Detect which cell encompasses the target text, then output its (x, y) center coordinate. 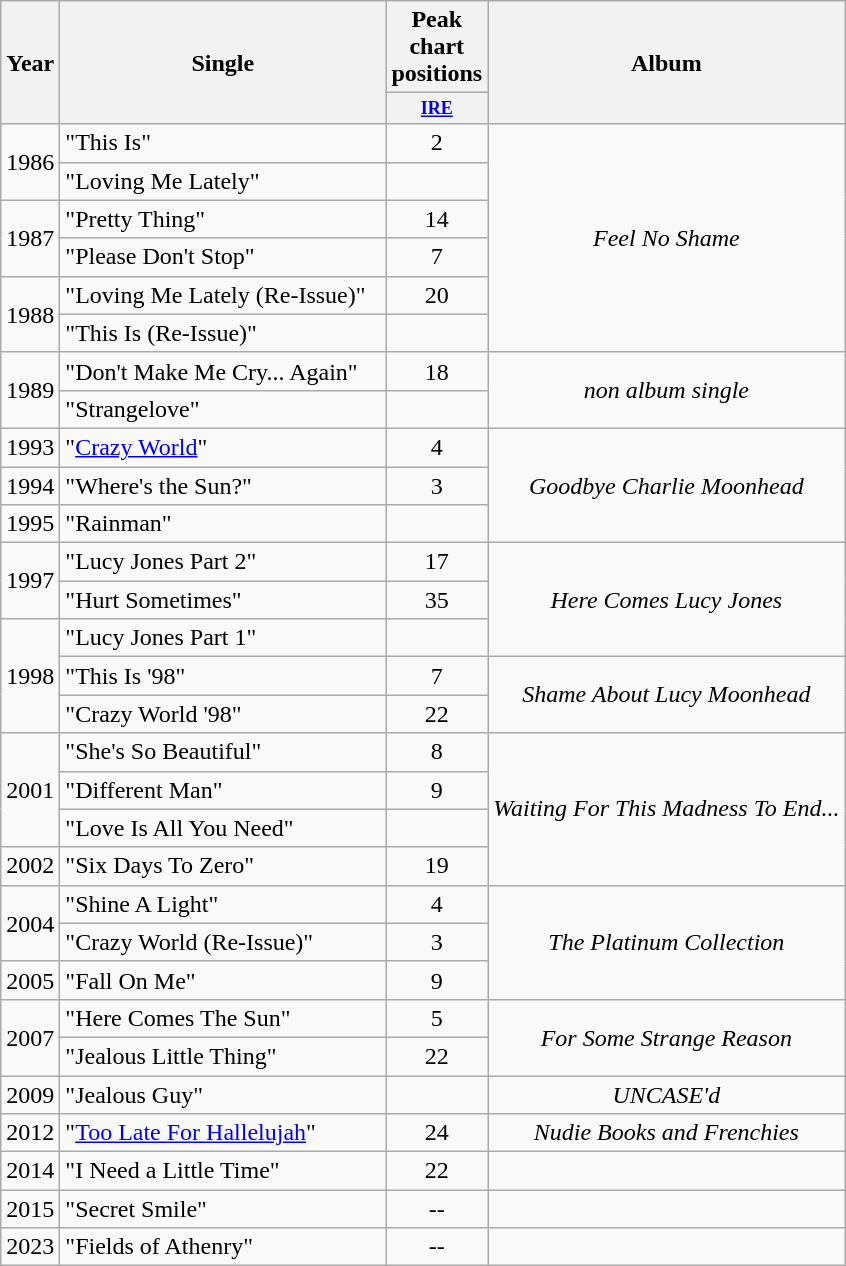
"Where's the Sun?" (223, 486)
8 (437, 752)
"Loving Me Lately" (223, 181)
"Please Don't Stop" (223, 257)
14 (437, 219)
17 (437, 562)
"Crazy World" (223, 447)
"Too Late For Hallelujah" (223, 1133)
Shame About Lucy Moonhead (666, 695)
"Hurt Sometimes" (223, 600)
"She's So Beautiful" (223, 752)
The Platinum Collection (666, 942)
"Different Man" (223, 790)
18 (437, 371)
Nudie Books and Frenchies (666, 1133)
"Here Comes The Sun" (223, 1018)
"Shine A Light" (223, 904)
35 (437, 600)
"Don't Make Me Cry... Again" (223, 371)
24 (437, 1133)
"Lucy Jones Part 2" (223, 562)
2012 (30, 1133)
"Lucy Jones Part 1" (223, 638)
1988 (30, 314)
2014 (30, 1171)
2023 (30, 1247)
"Fall On Me" (223, 980)
1987 (30, 238)
2004 (30, 923)
"Rainman" (223, 524)
IRE (437, 108)
"Crazy World (Re-Issue)" (223, 942)
1994 (30, 486)
Peak chart positions (437, 47)
2007 (30, 1037)
1986 (30, 162)
20 (437, 295)
"This Is '98" (223, 676)
"Fields of Athenry" (223, 1247)
non album single (666, 390)
Waiting For This Madness To End... (666, 809)
"Loving Me Lately (Re-Issue)" (223, 295)
"Six Days To Zero" (223, 866)
Album (666, 62)
Single (223, 62)
"Jealous Guy" (223, 1095)
2005 (30, 980)
"This Is" (223, 143)
1997 (30, 581)
Feel No Shame (666, 238)
Goodbye Charlie Moonhead (666, 485)
1989 (30, 390)
Here Comes Lucy Jones (666, 600)
19 (437, 866)
2 (437, 143)
"Pretty Thing" (223, 219)
2009 (30, 1095)
"Love Is All You Need" (223, 828)
1993 (30, 447)
5 (437, 1018)
"This Is (Re-Issue)" (223, 333)
1995 (30, 524)
"Crazy World '98" (223, 714)
UNCASE'd (666, 1095)
1998 (30, 676)
Year (30, 62)
"Jealous Little Thing" (223, 1056)
2002 (30, 866)
"Strangelove" (223, 409)
2015 (30, 1209)
2001 (30, 790)
For Some Strange Reason (666, 1037)
"I Need a Little Time" (223, 1171)
"Secret Smile" (223, 1209)
